Provide the (X, Y) coordinate of the cell's center where the given text is located.  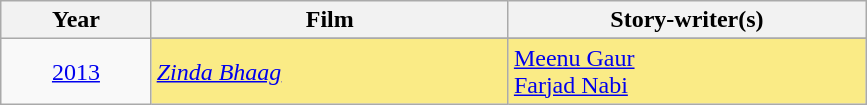
Film (330, 20)
2013 (76, 72)
Story-writer(s) (686, 20)
Zinda Bhaag (330, 72)
Year (76, 20)
Meenu GaurFarjad Nabi (686, 72)
